Provide the [x, y] coordinate of the cell's center where the given text is located.  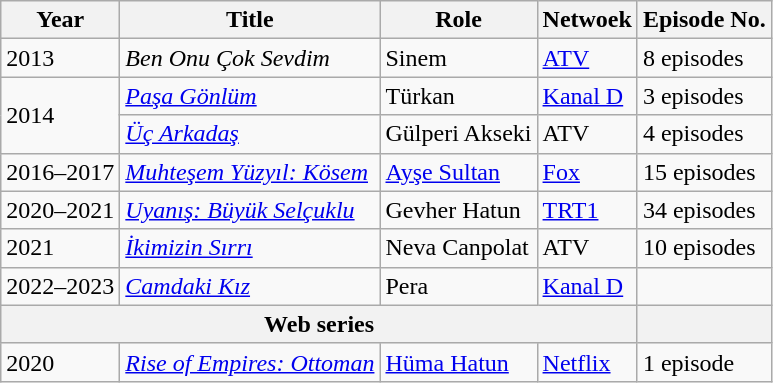
Üç Arkadaş [250, 134]
Netwoek [587, 20]
Title [250, 20]
Neva Canpolat [458, 248]
Gevher Hatun [458, 210]
2020 [60, 362]
Gülperi Akseki [458, 134]
Pera [458, 286]
1 episode [704, 362]
Fox [587, 172]
3 episodes [704, 96]
2014 [60, 115]
4 episodes [704, 134]
Hüma Hatun [458, 362]
8 episodes [704, 58]
Camdaki Kız [250, 286]
Netflix [587, 362]
15 episodes [704, 172]
Uyanış: Büyük Selçuklu [250, 210]
Paşa Gönlüm [250, 96]
Role [458, 20]
Sinem [458, 58]
2020–2021 [60, 210]
Ayşe Sultan [458, 172]
2013 [60, 58]
Year [60, 20]
TRT1 [587, 210]
34 episodes [704, 210]
Ben Onu Çok Sevdim [250, 58]
2016–2017 [60, 172]
İkimizin Sırrı [250, 248]
Muhteşem Yüzyıl: Kösem [250, 172]
2021 [60, 248]
Türkan [458, 96]
Rise of Empires: Ottoman [250, 362]
Web series [320, 324]
2022–2023 [60, 286]
10 episodes [704, 248]
Episode No. [704, 20]
